Determine the [X, Y] coordinate at the center of the cell enclosing the given text.  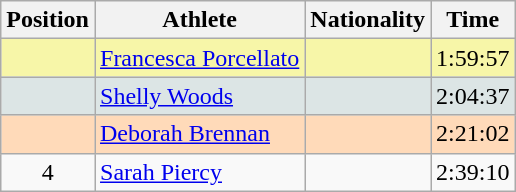
Time [473, 20]
Francesca Porcellato [199, 58]
2:21:02 [473, 134]
Sarah Piercy [199, 172]
1:59:57 [473, 58]
Position [48, 20]
Nationality [368, 20]
2:04:37 [473, 96]
Deborah Brennan [199, 134]
Shelly Woods [199, 96]
2:39:10 [473, 172]
4 [48, 172]
Athlete [199, 20]
